Find where the given text appears and provide that cell's center as (X, Y) coordinate. 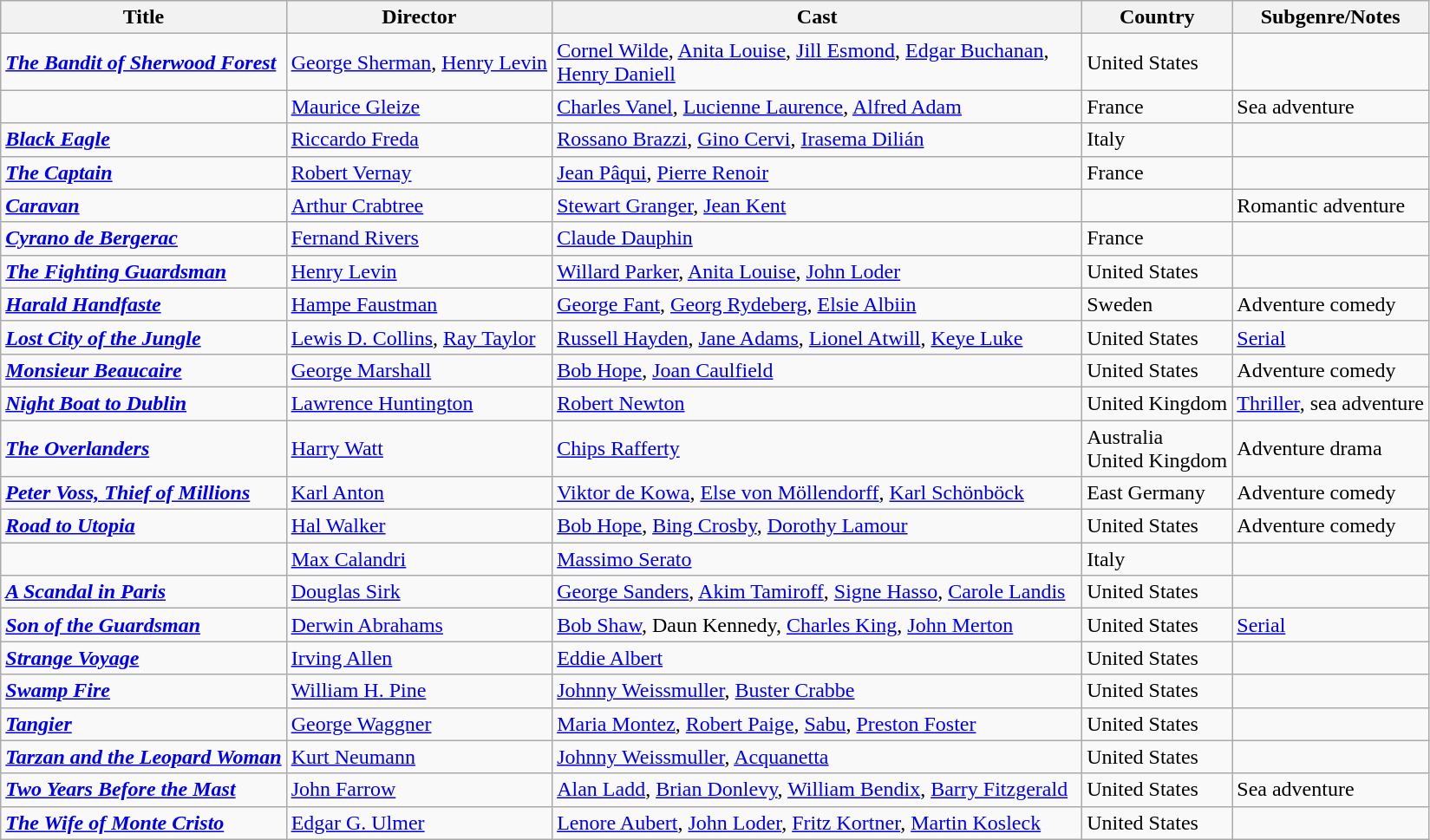
The Wife of Monte Cristo (144, 823)
Riccardo Freda (420, 140)
Hampe Faustman (420, 304)
Lawrence Huntington (420, 403)
Claude Dauphin (817, 238)
East Germany (1157, 493)
Country (1157, 17)
Johnny Weissmuller, Acquanetta (817, 757)
Fernand Rivers (420, 238)
Max Calandri (420, 559)
United Kingdom (1157, 403)
AustraliaUnited Kingdom (1157, 447)
Kurt Neumann (420, 757)
Strange Voyage (144, 658)
Derwin Abrahams (420, 625)
Willard Parker, Anita Louise, John Loder (817, 271)
Hal Walker (420, 526)
Charles Vanel, Lucienne Laurence, Alfred Adam (817, 107)
Bob Hope, Joan Caulfield (817, 370)
George Sanders, Akim Tamiroff, Signe Hasso, Carole Landis (817, 592)
Stewart Granger, Jean Kent (817, 205)
Robert Vernay (420, 173)
Tarzan and the Leopard Woman (144, 757)
Massimo Serato (817, 559)
Bob Hope, Bing Crosby, Dorothy Lamour (817, 526)
Edgar G. Ulmer (420, 823)
Alan Ladd, Brian Donlevy, William Bendix, Barry Fitzgerald (817, 790)
Rossano Brazzi, Gino Cervi, Irasema Dilián (817, 140)
Monsieur Beaucaire (144, 370)
Harald Handfaste (144, 304)
Title (144, 17)
Jean Pâqui, Pierre Renoir (817, 173)
Sweden (1157, 304)
The Fighting Guardsman (144, 271)
Black Eagle (144, 140)
Douglas Sirk (420, 592)
Director (420, 17)
Harry Watt (420, 447)
Peter Voss, Thief of Millions (144, 493)
The Captain (144, 173)
A Scandal in Paris (144, 592)
Maurice Gleize (420, 107)
George Fant, Georg Rydeberg, Elsie Albiin (817, 304)
Son of the Guardsman (144, 625)
Tangier (144, 724)
George Waggner (420, 724)
Subgenre/Notes (1330, 17)
Thriller, sea adventure (1330, 403)
Caravan (144, 205)
Karl Anton (420, 493)
John Farrow (420, 790)
George Marshall (420, 370)
Arthur Crabtree (420, 205)
Cyrano de Bergerac (144, 238)
Maria Montez, Robert Paige, Sabu, Preston Foster (817, 724)
Two Years Before the Mast (144, 790)
Lenore Aubert, John Loder, Fritz Kortner, Martin Kosleck (817, 823)
The Bandit of Sherwood Forest (144, 62)
George Sherman, Henry Levin (420, 62)
Eddie Albert (817, 658)
Johnny Weissmuller, Buster Crabbe (817, 691)
Swamp Fire (144, 691)
Viktor de Kowa, Else von Möllendorff, Karl Schönböck (817, 493)
Romantic adventure (1330, 205)
William H. Pine (420, 691)
Road to Utopia (144, 526)
Russell Hayden, Jane Adams, Lionel Atwill, Keye Luke (817, 337)
Lost City of the Jungle (144, 337)
Irving Allen (420, 658)
Lewis D. Collins, Ray Taylor (420, 337)
The Overlanders (144, 447)
Cast (817, 17)
Robert Newton (817, 403)
Night Boat to Dublin (144, 403)
Henry Levin (420, 271)
Adventure drama (1330, 447)
Chips Rafferty (817, 447)
Bob Shaw, Daun Kennedy, Charles King, John Merton (817, 625)
Cornel Wilde, Anita Louise, Jill Esmond, Edgar Buchanan, Henry Daniell (817, 62)
